For the text-containing cell, return its midpoint in (X, Y) coordinate format. 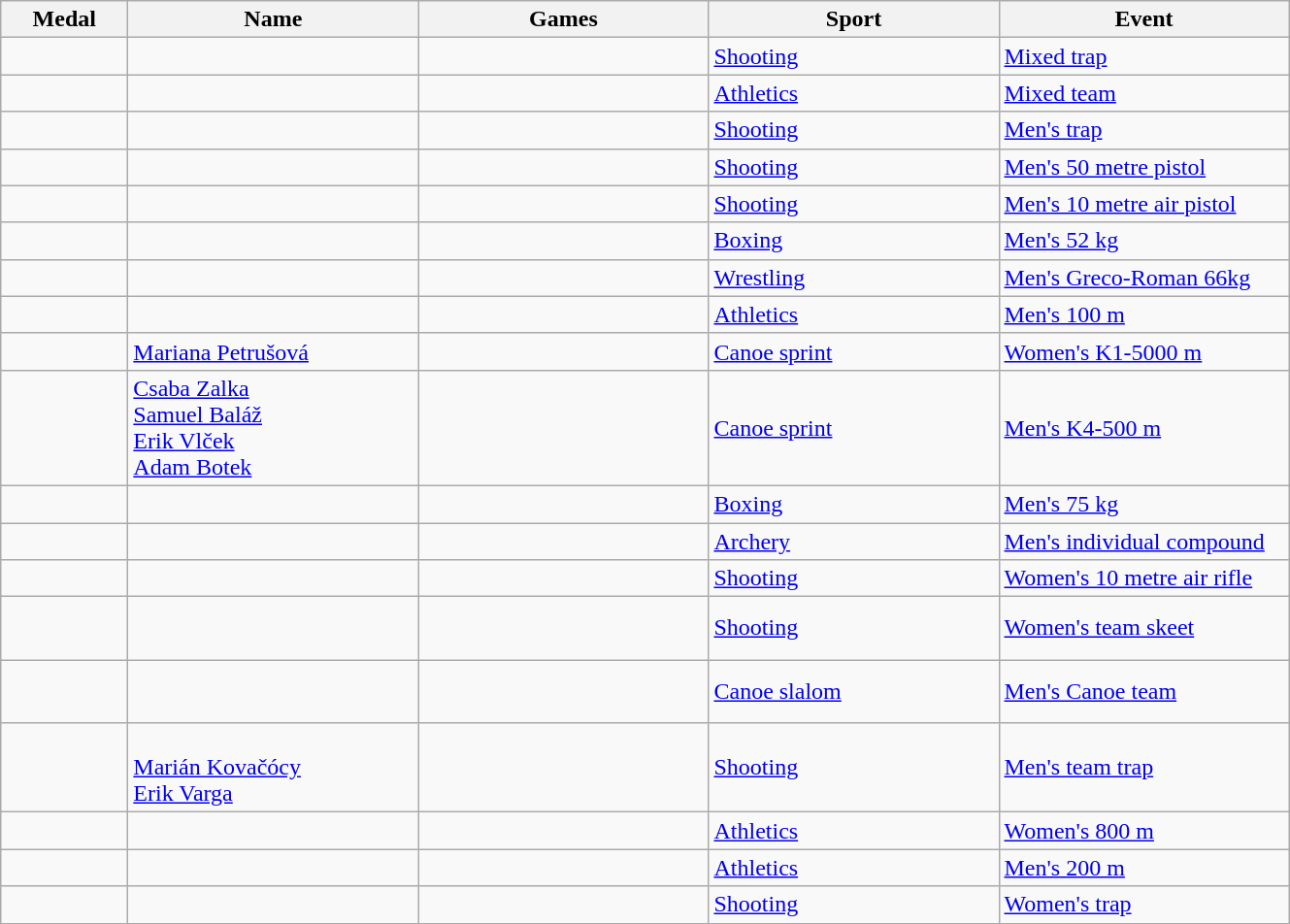
Marián KovačócyErik Varga (274, 768)
Wrestling (854, 278)
Women's trap (1143, 905)
Mixed trap (1143, 56)
Men's 75 kg (1143, 504)
Mixed team (1143, 93)
Women's 10 metre air rifle (1143, 578)
Men's 100 m (1143, 314)
Women's 800 m (1143, 831)
Men's Greco-Roman 66kg (1143, 278)
Men's 200 m (1143, 868)
Medal (64, 19)
Event (1143, 19)
Men's individual compound (1143, 541)
Games (563, 19)
Name (274, 19)
Mariana Petrušová (274, 351)
Women's K1-5000 m (1143, 351)
Men's team trap (1143, 768)
Men's 50 metre pistol (1143, 167)
Men's trap (1143, 130)
Archery (854, 541)
Men's 52 kg (1143, 241)
Men's 10 metre air pistol (1143, 204)
Men's K4-500 m (1143, 427)
Women's team skeet (1143, 629)
Sport (854, 19)
Men's Canoe team (1143, 691)
Csaba ZalkaSamuel BalážErik VlčekAdam Botek (274, 427)
Canoe slalom (854, 691)
